Return (X, Y) of the center of cell containing provided text 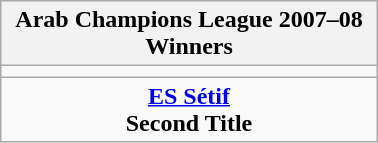
ES SétifSecond Title (189, 110)
Arab Champions League 2007–08Winners (189, 34)
